Pinpoint the cell where the given text exists, returning its [x, y] midpoint coordinate. 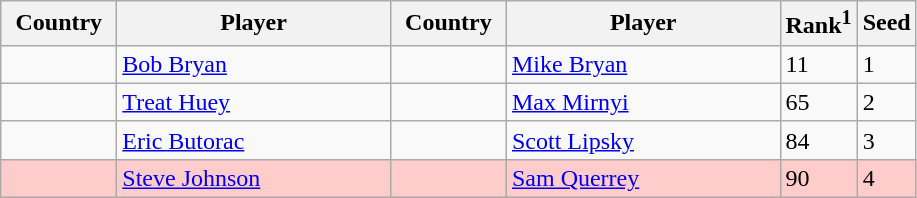
Sam Querrey [643, 178]
Mike Bryan [643, 64]
Seed [886, 24]
Eric Butorac [254, 140]
3 [886, 140]
1 [886, 64]
Rank1 [818, 24]
Steve Johnson [254, 178]
4 [886, 178]
65 [818, 102]
Treat Huey [254, 102]
90 [818, 178]
Max Mirnyi [643, 102]
2 [886, 102]
Scott Lipsky [643, 140]
84 [818, 140]
Bob Bryan [254, 64]
11 [818, 64]
